For the text-containing cell, return its midpoint in (X, Y) coordinate format. 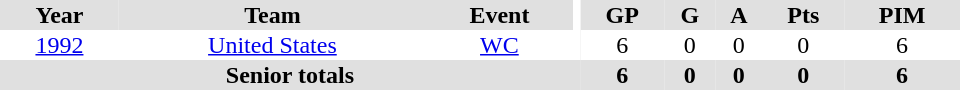
1992 (60, 45)
Team (272, 15)
Pts (804, 15)
GP (622, 15)
G (690, 15)
Senior totals (290, 75)
United States (272, 45)
PIM (902, 15)
A (738, 15)
Year (60, 15)
Event (500, 15)
WC (500, 45)
